Determine the [X, Y] coordinate at the center of the cell enclosing the given text.  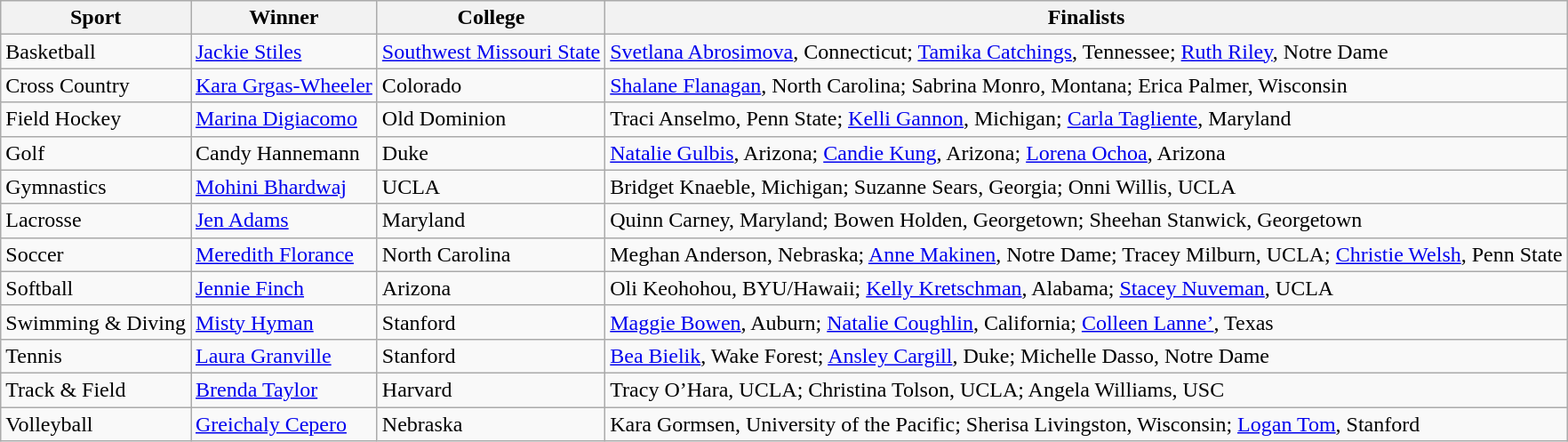
Southwest Missouri State [491, 52]
Jen Adams [284, 221]
Colorado [491, 85]
Basketball [96, 52]
Traci Anselmo, Penn State; Kelli Gannon, Michigan; Carla Tagliente, Maryland [1086, 119]
Oli Keohohou, BYU/Hawaii; Kelly Kretschman, Alabama; Stacey Nuveman, UCLA [1086, 288]
Shalane Flanagan, North Carolina; Sabrina Monro, Montana; Erica Palmer, Wisconsin [1086, 85]
Maggie Bowen, Auburn; Natalie Coughlin, California; Colleen Lanne’, Texas [1086, 322]
Harvard [491, 390]
Jackie Stiles [284, 52]
Volleyball [96, 424]
Tracy O’Hara, UCLA; Christina Tolson, UCLA; Angela Williams, USC [1086, 390]
Cross Country [96, 85]
Track & Field [96, 390]
Lacrosse [96, 221]
Mohini Bhardwaj [284, 187]
UCLA [491, 187]
Brenda Taylor [284, 390]
Old Dominion [491, 119]
Arizona [491, 288]
Swimming & Diving [96, 322]
Jennie Finch [284, 288]
Laura Granville [284, 356]
Meredith Florance [284, 254]
Tennis [96, 356]
Bridget Knaeble, Michigan; Suzanne Sears, Georgia; Onni Willis, UCLA [1086, 187]
Sport [96, 18]
Candy Hannemann [284, 153]
Softball [96, 288]
Meghan Anderson, Nebraska; Anne Makinen, Notre Dame; Tracey Milburn, UCLA; Christie Welsh, Penn State [1086, 254]
Bea Bielik, Wake Forest; Ansley Cargill, Duke; Michelle Dasso, Notre Dame [1086, 356]
Kara Grgas-Wheeler [284, 85]
Soccer [96, 254]
Quinn Carney, Maryland; Bowen Holden, Georgetown; Sheehan Stanwick, Georgetown [1086, 221]
Marina Digiacomo [284, 119]
Greichaly Cepero [284, 424]
Nebraska [491, 424]
Golf [96, 153]
North Carolina [491, 254]
Finalists [1086, 18]
Maryland [491, 221]
Winner [284, 18]
Field Hockey [96, 119]
Gymnastics [96, 187]
Duke [491, 153]
Misty Hyman [284, 322]
College [491, 18]
Natalie Gulbis, Arizona; Candie Kung, Arizona; Lorena Ochoa, Arizona [1086, 153]
Svetlana Abrosimova, Connecticut; Tamika Catchings, Tennessee; Ruth Riley, Notre Dame [1086, 52]
Kara Gormsen, University of the Pacific; Sherisa Livingston, Wisconsin; Logan Tom, Stanford [1086, 424]
